Return the [X, Y] coordinate for the center point of the cell that contains the specified text.  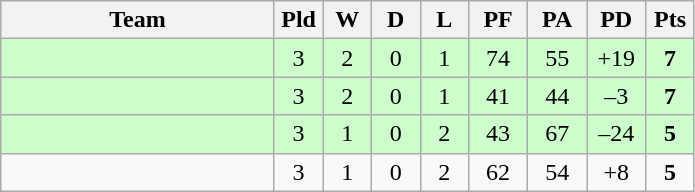
43 [498, 134]
62 [498, 172]
67 [558, 134]
+19 [616, 58]
+8 [616, 172]
41 [498, 96]
44 [558, 96]
54 [558, 172]
Pts [670, 20]
Pld [298, 20]
74 [498, 58]
PA [558, 20]
55 [558, 58]
Team [138, 20]
PD [616, 20]
–24 [616, 134]
D [396, 20]
PF [498, 20]
–3 [616, 96]
W [348, 20]
L [444, 20]
